Capture the cell that displays the provided text and extract its [x, y] central coordinate. 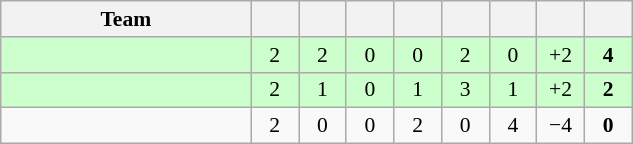
Team [126, 19]
3 [465, 90]
−4 [561, 126]
